Identify which cell holds the provided text, then report its (X, Y) central coordinate. 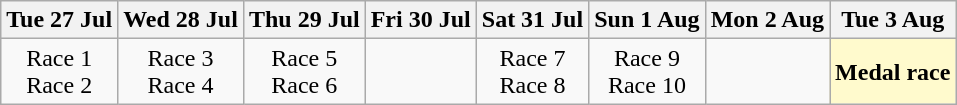
Mon 2 Aug (767, 20)
Tue 27 Jul (60, 20)
Race 7Race 8 (532, 72)
Sat 31 Jul (532, 20)
Wed 28 Jul (181, 20)
Thu 29 Jul (304, 20)
Race 5Race 6 (304, 72)
Sun 1 Aug (647, 20)
Tue 3 Aug (893, 20)
Fri 30 Jul (420, 20)
Race 3Race 4 (181, 72)
Medal race (893, 72)
Race 9Race 10 (647, 72)
Race 1Race 2 (60, 72)
